Output the [x, y] coordinate of the center of the cell containing the given text.  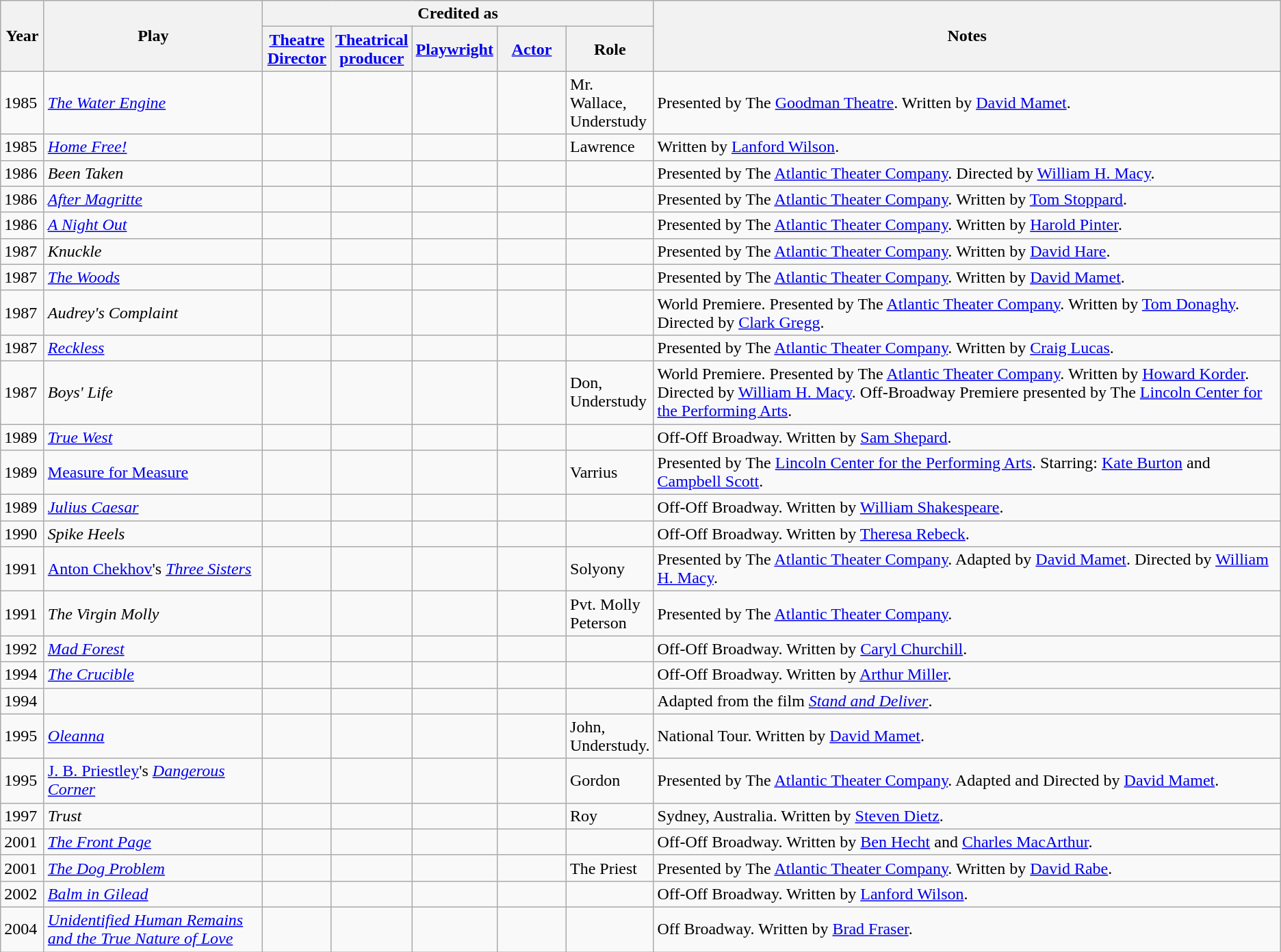
Mr. Wallace, Understudy [610, 103]
Presented by The Goodman Theatre. Written by David Mamet. [967, 103]
Presented by The Atlantic Theater Company. Directed by William H. Macy. [967, 173]
Presented by The Atlantic Theater Company. Written by David Rabe. [967, 868]
Off-Off Broadway. Written by Arthur Miller. [967, 675]
Solyony [610, 569]
Gordon [610, 780]
Presented by The Atlantic Theater Company. Written by David Hare. [967, 251]
Presented by The Lincoln Center for the Performing Arts. Starring: Kate Burton and Campbell Scott. [967, 472]
Audrey's Complaint [153, 312]
Off-Off Broadway. Written by William Shakespeare. [967, 508]
2002 [23, 894]
Spike Heels [153, 534]
Home Free! [153, 147]
Presented by The Atlantic Theater Company. Adapted by David Mamet. Directed by William H. Macy. [967, 569]
The Dog Problem [153, 868]
Reckless [153, 348]
Notes [967, 36]
True West [153, 437]
Playwright [454, 49]
Play [153, 36]
Off-Off Broadway. Written by Sam Shepard. [967, 437]
Presented by The Atlantic Theater Company. Written by Harold Pinter. [967, 225]
The Woods [153, 277]
Written by Lanford Wilson. [967, 147]
Pvt. Molly Peterson [610, 613]
Off-Off Broadway. Written by Lanford Wilson. [967, 894]
World Premiere. Presented by The Atlantic Theater Company. Written by Tom Donaghy. Directed by Clark Gregg. [967, 312]
Julius Caesar [153, 508]
Oleanna [153, 736]
Off Broadway. Written by Brad Fraser. [967, 929]
Presented by The Atlantic Theater Company. Adapted and Directed by David Mamet. [967, 780]
Trust [153, 816]
Unidentified Human Remains and the True Nature of Love [153, 929]
Don, Understudy [610, 392]
Theatrical producer [372, 49]
2004 [23, 929]
1990 [23, 534]
Off-Off Broadway. Written by Caryl Churchill. [967, 649]
Actor [531, 49]
Year [23, 36]
Boys' Life [153, 392]
Presented by The Atlantic Theater Company. Written by David Mamet. [967, 277]
Presented by The Atlantic Theater Company. Written by Craig Lucas. [967, 348]
Been Taken [153, 173]
John, Understudy. [610, 736]
Measure for Measure [153, 472]
The Water Engine [153, 103]
National Tour. Written by David Mamet. [967, 736]
Adapted from the film Stand and Deliver. [967, 701]
Balm in Gilead [153, 894]
Theatre Director [297, 49]
Presented by The Atlantic Theater Company. [967, 613]
Lawrence [610, 147]
The Crucible [153, 675]
The Virgin Molly [153, 613]
Credited as [458, 14]
J. B. Priestley's Dangerous Corner [153, 780]
Mad Forest [153, 649]
Role [610, 49]
1997 [23, 816]
A Night Out [153, 225]
Roy [610, 816]
Off-Off Broadway. Written by Theresa Rebeck. [967, 534]
Knuckle [153, 251]
The Priest [610, 868]
Presented by The Atlantic Theater Company. Written by Tom Stoppard. [967, 199]
Off-Off Broadway. Written by Ben Hecht and Charles MacArthur. [967, 842]
Anton Chekhov's Three Sisters [153, 569]
1992 [23, 649]
The Front Page [153, 842]
After Magritte [153, 199]
Varrius [610, 472]
Sydney, Australia. Written by Steven Dietz. [967, 816]
